Search for the cell housing the specified text and yield its (x, y) center coordinate. 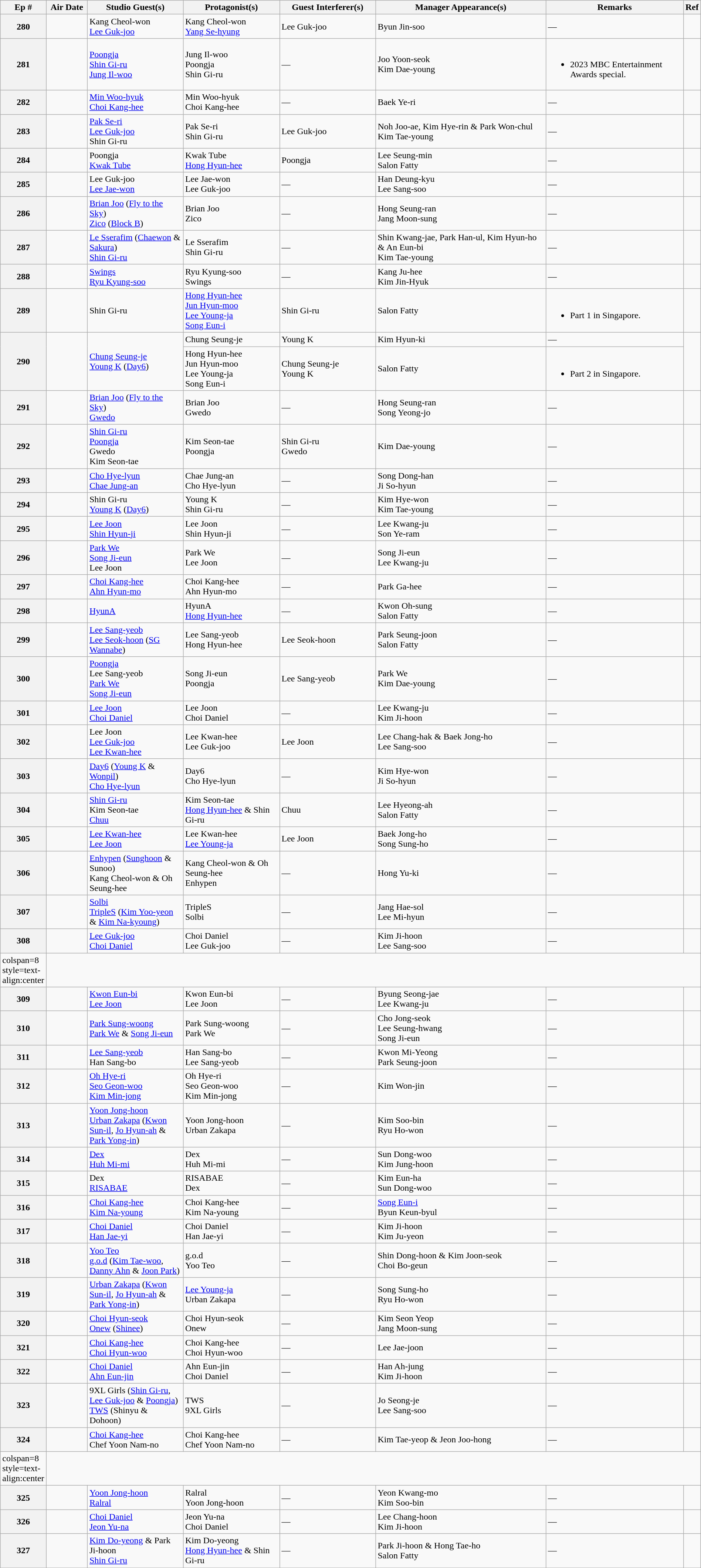
Kim Hye-won Ji So-hyun (461, 776)
Kim Soo-bin Ryu Ho-won (461, 1125)
308 (23, 941)
Brian JooZico (231, 213)
Chuu (328, 810)
Pak Se-riShin Gi-ru (231, 131)
RalralYoon Jong-hoon (231, 1497)
Kang Cheol-wonYang Se-hyung (231, 27)
287 (23, 247)
Jeon Yu-naChoi Daniel (231, 1522)
317 (23, 1231)
284 (23, 160)
Lee Chang-hoon Kim Ji-hoon (461, 1522)
Kim Do-yeongHong Hyun-hee & Shin Gi-ru (231, 1551)
Lee Kwan-heeLee Joon (135, 839)
Lee JoonLee Guk-jooLee Kwan-hee (135, 742)
Lee Sang-yeob (328, 678)
Noh Joo-ae, Kim Hye-rin & Park Won-chul Kim Tae-young (461, 131)
322 (23, 1372)
Lee Seung-min Salon Fatty (461, 160)
9XL Girls (Shin Gi-ru, Lee Guk-joo & Poongja)TWS (Shinyu & Dohoon) (135, 1406)
PoongjaLee Sang-yeobPark WeSong Ji-eun (135, 678)
Kim Do-yeong & Park Ji-hoonShin Gi-ru (135, 1551)
323 (23, 1406)
Ref (692, 7)
Lee Kwan-heeLee Guk-joo (231, 742)
HyunAHong Hyun-hee (231, 610)
DexRISABAE (135, 1183)
Joo Yoon-seok Kim Dae-young (461, 64)
Studio Guest(s) (135, 7)
Shin Gi-ruYoung K (Day6) (135, 505)
PoongjaKwak Tube (135, 160)
Byun Jin-soo (461, 27)
320 (23, 1323)
Kim Dae-young (461, 446)
289 (23, 310)
Song Ji-eun Lee Kwang-ju (461, 558)
314 (23, 1159)
293 (23, 480)
318 (23, 1260)
Lee Guk-jooLee Jae-won (135, 184)
Park Sung-woongPark We (231, 1028)
325 (23, 1497)
Ep # (23, 7)
311 (23, 1057)
Manager Appearance(s) (461, 7)
Choi Hyun-seokOnew (231, 1323)
RISABAEDex (231, 1183)
Chung Seung-jeYoung K (328, 369)
Hong Seung-ran Song Yeong-jo (461, 408)
Kim Eun-ha Sun Dong-woo (461, 1183)
Shin Gi-ruPoongjaGwedoKim Seon-tae (135, 446)
Kwon Oh-sung Salon Fatty (461, 610)
324 (23, 1440)
Young K (328, 339)
Han Sang-boLee Sang-yeob (231, 1057)
Jung Il-wooPoongjaShin Gi-ru (231, 64)
g.o.dYoo Teo (231, 1260)
HyunA (135, 610)
Yeon Kwang-mo Kim Soo-bin (461, 1497)
SwingsRyu Kyung-soo (135, 276)
321 (23, 1347)
Remarks (614, 7)
Kim Hye-won Kim Tae-young (461, 505)
309 (23, 999)
Shin Gi-ruKim Seon-taeChuu (135, 810)
Park Sung-woongPark We & Song Ji-eun (135, 1028)
Day6Cho Hye-lyun (231, 776)
Kim Seon-taeHong Hyun-hee & Shin Gi-ru (231, 810)
299 (23, 640)
Guest Interferer(s) (328, 7)
Lee Young-jaUrban Zakapa (231, 1294)
SolbiTripleS (Kim Yoo-yeon & Kim Na-kyoung) (135, 912)
Shin Gi-ruGwedo (328, 446)
Enhypen (Sunghoon & Sunoo)Kang Cheol-won & Oh Seung-hee (135, 873)
283 (23, 131)
305 (23, 839)
280 (23, 27)
Cho Hye-lyunChae Jung-an (135, 480)
315 (23, 1183)
Lee Seok-hoon (328, 640)
296 (23, 558)
302 (23, 742)
Air Date (67, 7)
Song Ji-eunPoongja (231, 678)
Kim Ji-hoon Lee Sang-soo (461, 941)
Ahn Eun-jinChoi Daniel (231, 1372)
Hong Yu-ki (461, 873)
313 (23, 1125)
Pak Se-riLee Guk-jooShin Gi-ru (135, 131)
312 (23, 1086)
Kang Cheol-won & Oh Seung-heeEnhypen (231, 873)
Kim Seon-taePoongja (231, 446)
Park We Kim Dae-young (461, 678)
Park Ga-hee (461, 587)
Lee Sang-yeobLee Seok-hoon (SG Wannabe) (135, 640)
Day6 (Young K & Wonpil)Cho Hye-lyun (135, 776)
Sun Dong-woo Kim Jung-hoon (461, 1159)
Brian Joo (Fly to the Sky)Gwedo (135, 408)
Brian Joo (Fly to the Sky)Zico (Block B) (135, 213)
310 (23, 1028)
291 (23, 408)
285 (23, 184)
319 (23, 1294)
303 (23, 776)
301 (23, 712)
Chung Seung-jeYoung K (Day6) (135, 361)
326 (23, 1522)
300 (23, 678)
282 (23, 102)
Lee Kwang-ju Son Ye-ram (461, 528)
Yoo Teog.o.d (Kim Tae-woo, Danny Ahn & Joon Park) (135, 1260)
Le Sserafim (Chaewon & Sakura)Shin Gi-ru (135, 247)
Part 2 in Singapore. (614, 369)
Kwon Mi-Yeong Park Seung-joon (461, 1057)
Choi DanielLee Guk-joo (231, 941)
Urban Zakapa (Kwon Sun-il, Jo Hyun-ah & Park Yong-in) (135, 1294)
Kim Tae-yeop & Jeon Joo-hong (461, 1440)
PoongjaShin Gi-ruJung Il-woo (135, 64)
Kim Seon Yeop Jang Moon-sung (461, 1323)
288 (23, 276)
Lee Sang-yeobHan Sang-bo (135, 1057)
Lee Guk-jooChoi Daniel (135, 941)
306 (23, 873)
295 (23, 528)
Lee Kwang-ju Kim Ji-hoon (461, 712)
TripleSSolbi (231, 912)
Le SserafimShin Gi-ru (231, 247)
Kang Cheol-wonLee Guk-joo (135, 27)
Park Ji-hoon & Hong Tae-ho Salon Fatty (461, 1551)
Park WeSong Ji-eunLee Joon (135, 558)
Protagonist(s) (231, 7)
Song Sung-ho Ryu Ho-won (461, 1294)
Kim Hyun-ki (461, 339)
292 (23, 446)
Yoon Jong-hoonRalral (135, 1497)
TWS9XL Girls (231, 1406)
Choi DanielJeon Yu-na (135, 1522)
297 (23, 587)
Brian JooGwedo (231, 408)
Lee Sang-yeobHong Hyun-hee (231, 640)
286 (23, 213)
Baek Ye-ri (461, 102)
Chung Seung-je (231, 339)
307 (23, 912)
Han Ah-jung Kim Ji-hoon (461, 1372)
Yoon Jong-hoonUrban Zakapa (Kwon Sun-il, Jo Hyun-ah & Park Yong-in) (135, 1125)
281 (23, 64)
Choi DanielAhn Eun-jin (135, 1372)
Lee Hyeong-ah Salon Fatty (461, 810)
Ryu Kyung-sooSwings (231, 276)
Lee Chang-hak & Baek Jong-ho Lee Sang-soo (461, 742)
Kim Ji-hoon Kim Ju-yeon (461, 1231)
Shin Kwang-jae, Park Han-ul, Kim Hyun-ho & An Eun-bi Kim Tae-young (461, 247)
Part 1 in Singapore. (614, 310)
Lee Jae-wonLee Guk-joo (231, 184)
Baek Jong-ho Song Sung-ho (461, 839)
290 (23, 361)
Han Deung-kyu Lee Sang-soo (461, 184)
Jo Seong-je Lee Sang-soo (461, 1406)
Chae Jung-anCho Hye-lyun (231, 480)
Kim Won-jin (461, 1086)
316 (23, 1207)
2023 MBC Entertainment Awards special. (614, 64)
Song Eun-i Byun Keun-byul (461, 1207)
Hong Seung-ran Jang Moon-sung (461, 213)
Jang Hae-sol Lee Mi-hyun (461, 912)
Park Seung-joon Salon Fatty (461, 640)
Yoon Jong-hoonUrban Zakapa (231, 1125)
Poongja (328, 160)
Choi Hyun-seokOnew (Shinee) (135, 1323)
Lee Jae-joon (461, 1347)
Lee Kwan-heeLee Young-ja (231, 839)
Park WeLee Joon (231, 558)
327 (23, 1551)
Song Dong-han Ji So-hyun (461, 480)
Kwak TubeHong Hyun-hee (231, 160)
304 (23, 810)
Young KShin Gi-ru (231, 505)
Byung Seong-jae Lee Kwang-ju (461, 999)
Cho Jong-seok Lee Seung-hwang Song Ji-eun (461, 1028)
294 (23, 505)
298 (23, 610)
Kang Ju-hee Kim Jin-Hyuk (461, 276)
Shin Dong-hoon & Kim Joon-seok Choi Bo-geun (461, 1260)
